Return the [X, Y] coordinate for the center point of the cell that contains the specified text.  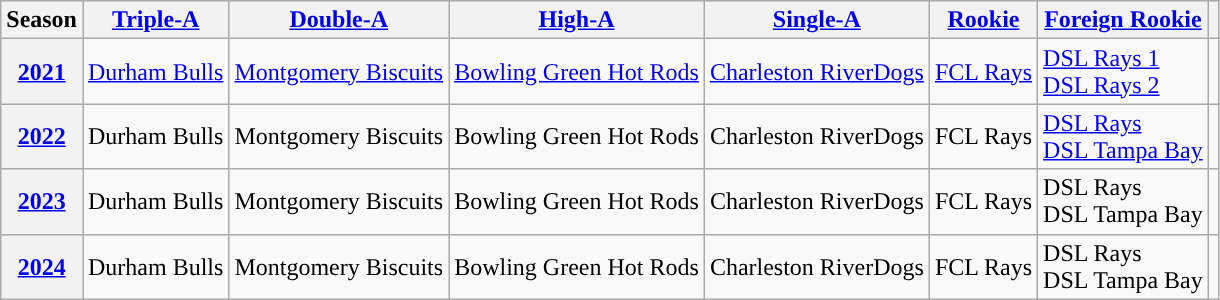
2021 [42, 72]
Rookie [983, 20]
2024 [42, 266]
Double-A [339, 20]
DSL Rays 1DSL Rays 2 [1124, 72]
2023 [42, 202]
Single-A [816, 20]
2022 [42, 136]
Season [42, 20]
Foreign Rookie [1124, 20]
High-A [577, 20]
Triple-A [155, 20]
